Return [x, y] of the center of cell containing provided text 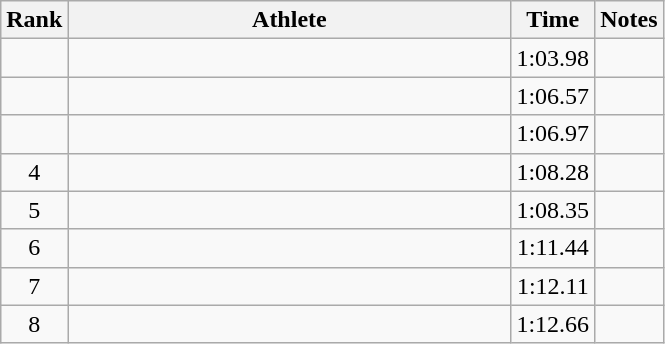
1:06.57 [553, 96]
Time [553, 20]
Rank [34, 20]
7 [34, 286]
Athlete [290, 20]
1:03.98 [553, 58]
1:12.66 [553, 324]
1:12.11 [553, 286]
1:08.28 [553, 172]
4 [34, 172]
1:06.97 [553, 134]
5 [34, 210]
8 [34, 324]
6 [34, 248]
Notes [629, 20]
1:11.44 [553, 248]
1:08.35 [553, 210]
